Pinpoint the cell where the given text exists, returning its (X, Y) midpoint coordinate. 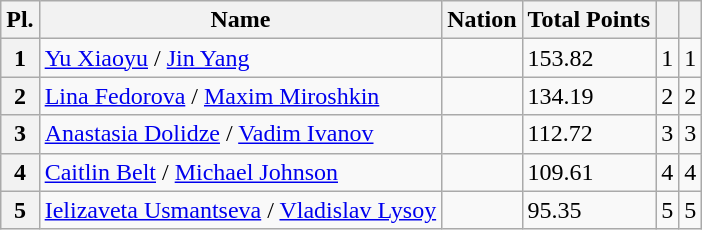
Lina Fedorova / Maxim Miroshkin (240, 96)
Caitlin Belt / Michael Johnson (240, 172)
109.61 (589, 172)
Total Points (589, 20)
Name (240, 20)
112.72 (589, 134)
Nation (482, 20)
153.82 (589, 58)
Yu Xiaoyu / Jin Yang (240, 58)
Ielizaveta Usmantseva / Vladislav Lysoy (240, 210)
95.35 (589, 210)
Pl. (20, 20)
Anastasia Dolidze / Vadim Ivanov (240, 134)
134.19 (589, 96)
